Detect which cell encompasses the target text, then output its (X, Y) center coordinate. 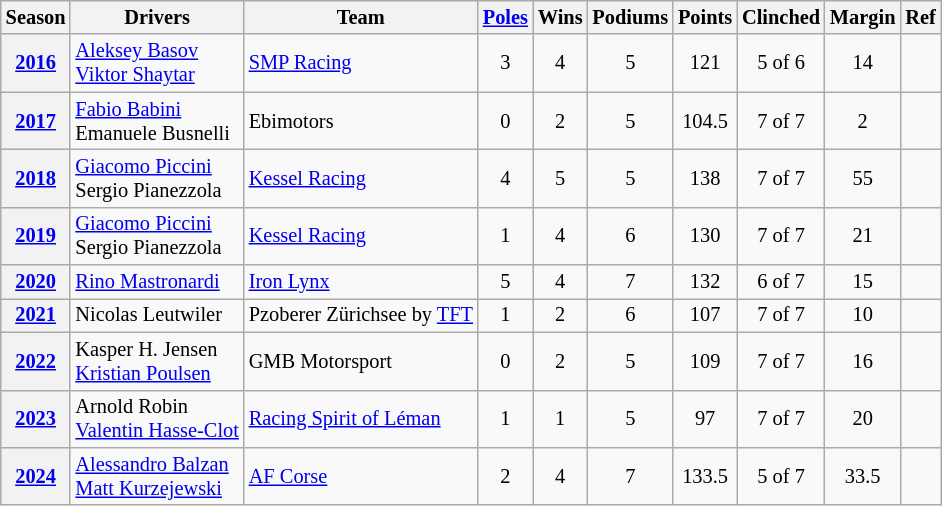
2021 (36, 315)
Margin (862, 17)
2018 (36, 178)
2023 (36, 419)
Pzoberer Zürichsee by TFT (361, 315)
97 (705, 419)
Racing Spirit of Léman (361, 419)
Kasper H. Jensen Kristian Poulsen (156, 361)
104.5 (705, 121)
Fabio Babini Emanuele Busnelli (156, 121)
20 (862, 419)
2022 (36, 361)
Clinched (781, 17)
AF Corse (361, 476)
Arnold Robin Valentin Hasse-Clot (156, 419)
138 (705, 178)
16 (862, 361)
2024 (36, 476)
2016 (36, 63)
15 (862, 282)
132 (705, 282)
SMP Racing (361, 63)
14 (862, 63)
Season (36, 17)
Aleksey Basov Viktor Shaytar (156, 63)
Team (361, 17)
Nicolas Leutwiler (156, 315)
21 (862, 236)
2020 (36, 282)
107 (705, 315)
Alessandro Balzan Matt Kurzejewski (156, 476)
2019 (36, 236)
133.5 (705, 476)
33.5 (862, 476)
6 of 7 (781, 282)
GMB Motorsport (361, 361)
Poles (506, 17)
130 (705, 236)
Ebimotors (361, 121)
3 (506, 63)
109 (705, 361)
10 (862, 315)
5 of 6 (781, 63)
5 of 7 (781, 476)
121 (705, 63)
Drivers (156, 17)
Wins (560, 17)
Rino Mastronardi (156, 282)
Points (705, 17)
2017 (36, 121)
55 (862, 178)
Ref (920, 17)
Podiums (630, 17)
Iron Lynx (361, 282)
